Extract the (X, Y) coordinate from the center of the cell holding the provided text.  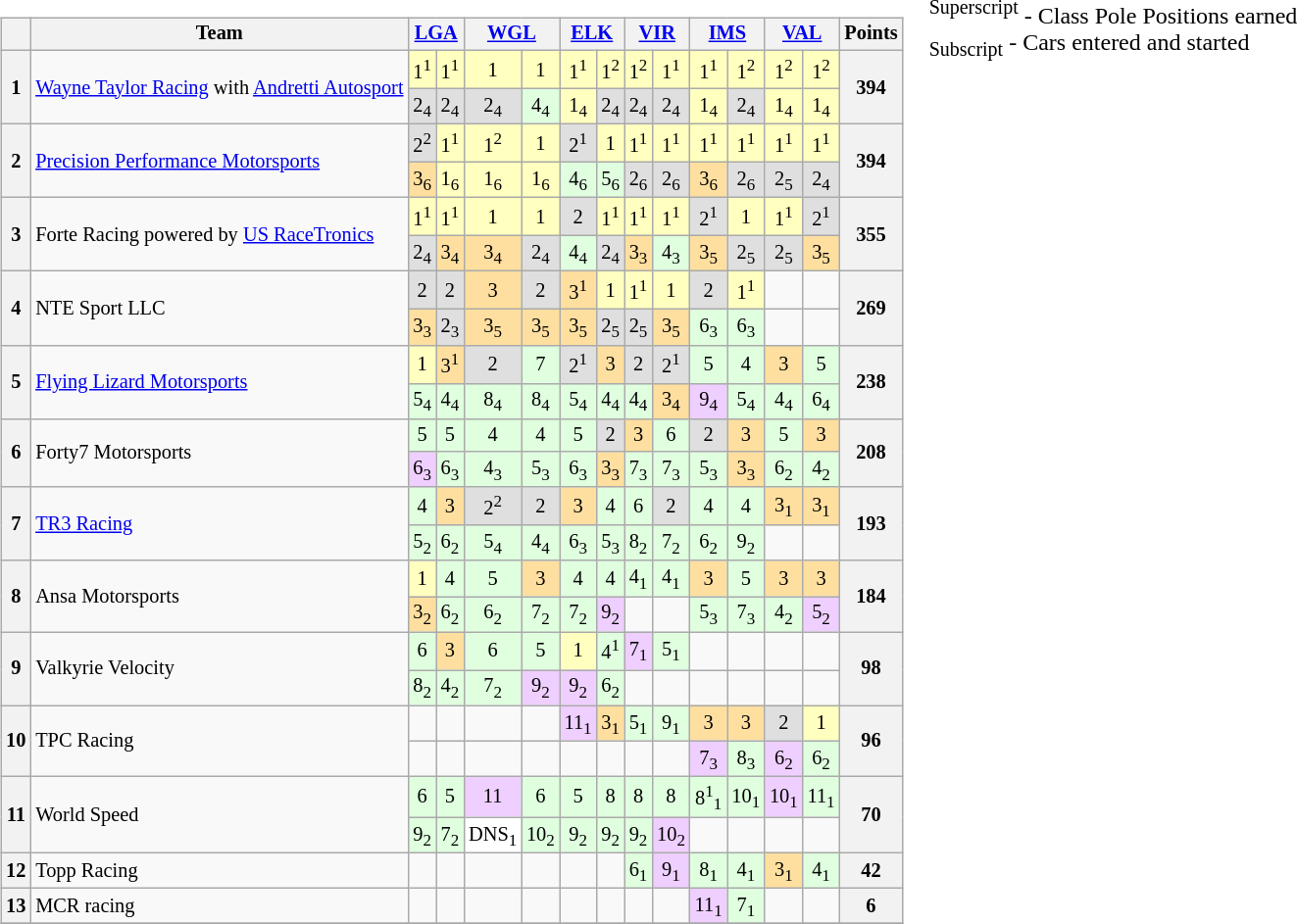
98 (871, 668)
LGA (435, 34)
10 (16, 741)
184 (871, 596)
32 (422, 614)
Ansa Motorsports (220, 596)
64 (822, 401)
56 (610, 179)
61 (638, 870)
Valkyrie Velocity (220, 668)
VAL (802, 34)
46 (578, 179)
Topp Racing (220, 870)
13 (16, 905)
9 (16, 668)
Team (220, 34)
VIR (657, 34)
193 (871, 523)
TPC Racing (220, 741)
WGL (512, 34)
ELK (592, 34)
Flying Lizard Motorsports (220, 382)
TR3 Racing (220, 523)
96 (871, 741)
94 (709, 401)
70 (871, 814)
81 (709, 870)
23 (450, 327)
811 (709, 797)
Wayne Taylor Racing with Andretti Autosport (220, 86)
Forte Racing powered by US RaceTronics (220, 235)
238 (871, 382)
IMS (727, 34)
208 (871, 453)
Points (871, 34)
Forty7 Motorsports (220, 453)
DNS1 (492, 835)
355 (871, 235)
83 (747, 758)
MCR racing (220, 905)
269 (871, 308)
World Speed (220, 814)
Precision Performance Motorsports (220, 161)
NTE Sport LLC (220, 308)
